Detect which cell encompasses the target text, then output its (X, Y) center coordinate. 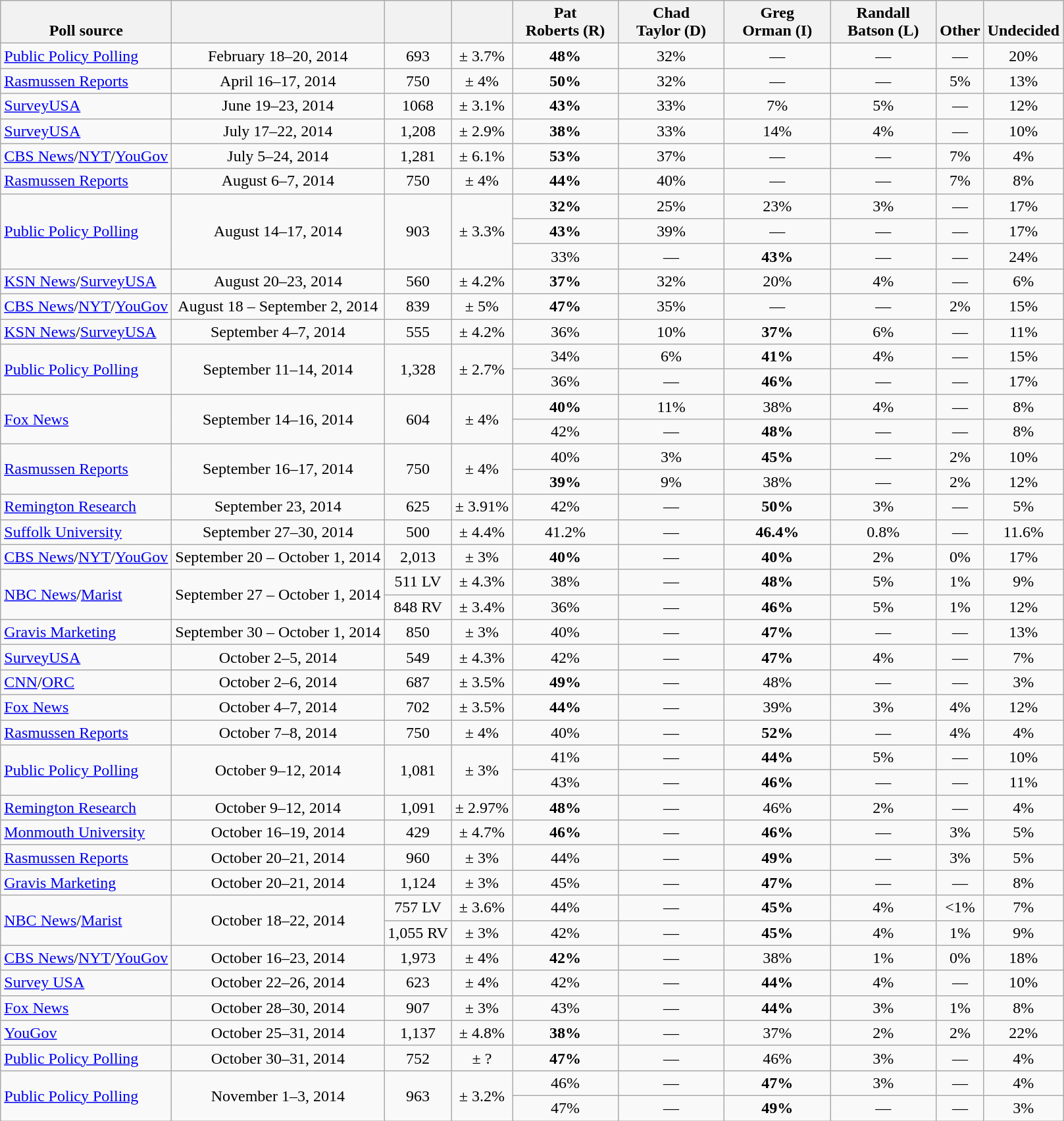
429 (418, 833)
RandallBatson (L) (883, 22)
July 17–22, 2014 (278, 131)
October 16–23, 2014 (278, 958)
24% (1023, 256)
1068 (418, 106)
± 5% (482, 306)
October 2–5, 2014 (278, 657)
1,973 (418, 958)
1,137 (418, 1033)
702 (418, 707)
August 6–7, 2014 (278, 181)
October 30–31, 2014 (278, 1058)
Other (960, 22)
± 4.4% (482, 532)
± 3.3% (482, 231)
25% (671, 206)
± 4.8% (482, 1033)
11.6% (1023, 532)
September 30 – October 1, 2014 (278, 632)
October 16–19, 2014 (278, 833)
October 18–22, 2014 (278, 920)
757 LV (418, 908)
July 5–24, 2014 (278, 156)
± 3.7% (482, 56)
511 LV (418, 582)
October 4–7, 2014 (278, 707)
960 (418, 858)
625 (418, 507)
848 RV (418, 607)
903 (418, 231)
± 4.7% (482, 833)
46.4% (778, 532)
1,124 (418, 883)
0.8% (883, 532)
± 2.97% (482, 808)
41.2% (566, 532)
CNN/ORC (86, 682)
October 25–31, 2014 (278, 1033)
839 (418, 306)
52% (778, 733)
± 3.6% (482, 908)
1,055 RV (418, 933)
34% (566, 357)
22% (1023, 1033)
± 3.2% (482, 1095)
October 2–6, 2014 (278, 682)
September 14–16, 2014 (278, 419)
560 (418, 281)
752 (418, 1058)
Survey USA (86, 983)
± 3.91% (482, 507)
Poll source (86, 22)
YouGov (86, 1033)
October 28–30, 2014 (278, 1008)
September 23, 2014 (278, 507)
± 3.4% (482, 607)
August 20–23, 2014 (278, 281)
623 (418, 983)
September 16–17, 2014 (278, 469)
September 20 – October 1, 2014 (278, 557)
± 2.9% (482, 131)
August 14–17, 2014 (278, 231)
September 4–7, 2014 (278, 331)
August 18 – September 2, 2014 (278, 306)
September 27–30, 2014 (278, 532)
693 (418, 56)
September 27 – October 1, 2014 (278, 594)
963 (418, 1095)
1,328 (418, 369)
1,091 (418, 808)
February 18–20, 2014 (278, 56)
<1% (960, 908)
± 3.1% (482, 106)
555 (418, 331)
October 7–8, 2014 (278, 733)
June 19–23, 2014 (278, 106)
± 2.7% (482, 369)
1,281 (418, 156)
September 11–14, 2014 (278, 369)
18% (1023, 958)
PatRoberts (R) (566, 22)
Monmouth University (86, 833)
ChadTaylor (D) (671, 22)
GregOrman (I) (778, 22)
Suffolk University (86, 532)
549 (418, 657)
± 6.1% (482, 156)
604 (418, 419)
1,208 (418, 131)
April 16–17, 2014 (278, 81)
35% (671, 306)
23% (778, 206)
October 22–26, 2014 (278, 983)
1,081 (418, 770)
850 (418, 632)
Undecided (1023, 22)
500 (418, 532)
± ? (482, 1058)
53% (566, 156)
907 (418, 1008)
687 (418, 682)
November 1–3, 2014 (278, 1095)
14% (778, 131)
2,013 (418, 557)
